Determine the (x, y) coordinate at the center of the cell enclosing the given text.  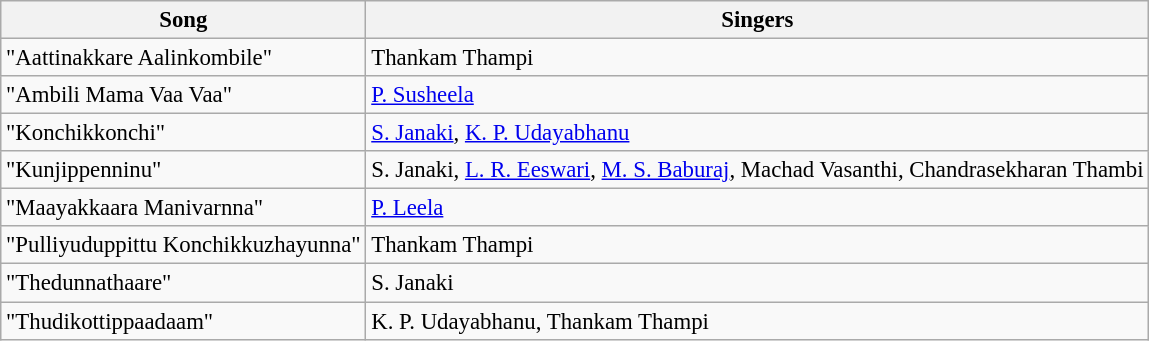
"Aattinakkare Aalinkombile" (184, 58)
K. P. Udayabhanu, Thankam Thampi (758, 321)
"Kunjippenninu" (184, 170)
S. Janaki, L. R. Eeswari, M. S. Baburaj, Machad Vasanthi, Chandrasekharan Thambi (758, 170)
Song (184, 20)
"Thudikottippaadaam" (184, 321)
"Ambili Mama Vaa Vaa" (184, 95)
"Pulliyuduppittu Konchikkuzhayunna" (184, 245)
"Thedunnathaare" (184, 283)
P. Leela (758, 208)
S. Janaki, K. P. Udayabhanu (758, 133)
S. Janaki (758, 283)
P. Susheela (758, 95)
"Konchikkonchi" (184, 133)
Singers (758, 20)
"Maayakkaara Manivarnna" (184, 208)
